Output the (x, y) coordinate of the center of the cell containing the given text.  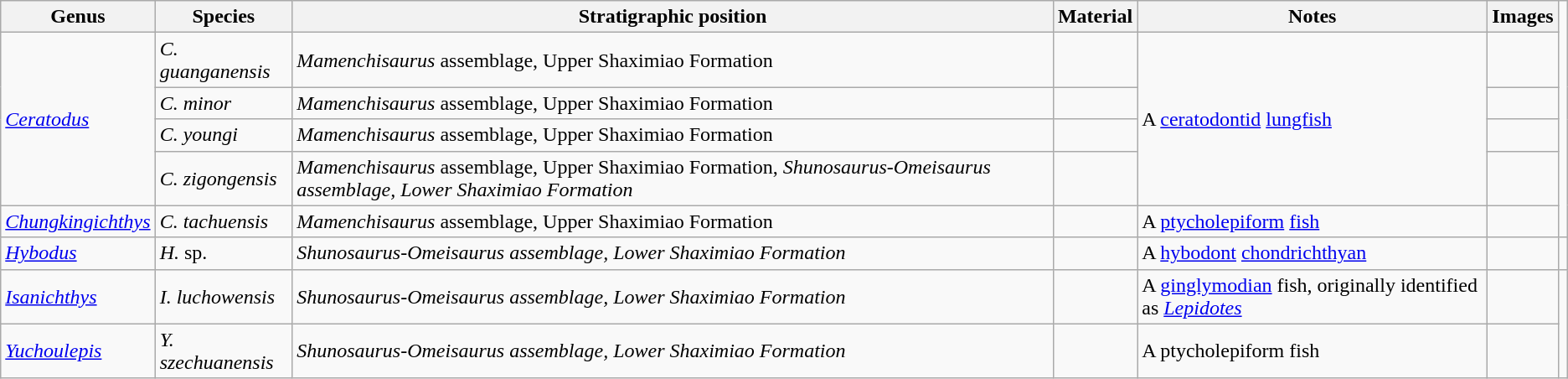
C. minor (223, 103)
H. sp. (223, 253)
C. tachuensis (223, 221)
Hybodus (78, 253)
Images (1523, 17)
A hybodont chondrichthyan (1313, 253)
C. youngi (223, 135)
Mamenchisaurus assemblage, Upper Shaximiao Formation, Shunosaurus-Omeisaurus assemblage, Lower Shaximiao Formation (673, 178)
C. guanganensis (223, 60)
Ceratodus (78, 119)
A ginglymodian fish, originally identified as Lepidotes (1313, 297)
A ceratodontid lungfish (1313, 119)
Stratigraphic position (673, 17)
Notes (1313, 17)
C. zigongensis (223, 178)
Chungkingichthys (78, 221)
Yuchoulepis (78, 350)
I. luchowensis (223, 297)
Y. szechuanensis (223, 350)
Isanichthys (78, 297)
Genus (78, 17)
Species (223, 17)
Material (1095, 17)
